Return (X, Y) of the center of cell containing provided text 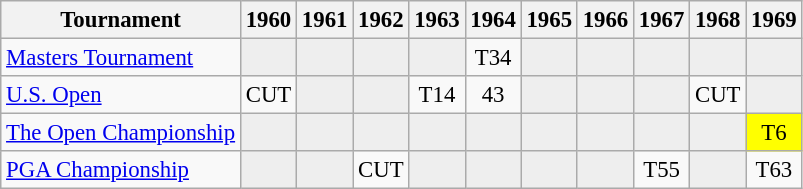
1962 (381, 20)
1966 (605, 20)
PGA Championship (121, 170)
43 (493, 95)
1963 (437, 20)
Tournament (121, 20)
U.S. Open (121, 95)
1969 (774, 20)
The Open Championship (121, 133)
1965 (549, 20)
T6 (774, 133)
T34 (493, 58)
T14 (437, 95)
1964 (493, 20)
1967 (661, 20)
Masters Tournament (121, 58)
T63 (774, 170)
1968 (718, 20)
1961 (325, 20)
T55 (661, 170)
1960 (268, 20)
